Search for the cell housing the specified text and yield its [x, y] center coordinate. 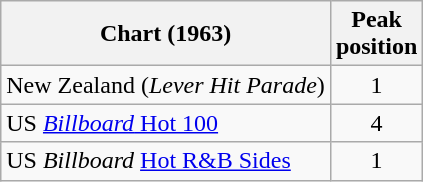
US Billboard Hot R&B Sides [166, 161]
US Billboard Hot 100 [166, 123]
New Zealand (Lever Hit Parade) [166, 85]
4 [376, 123]
Chart (1963) [166, 34]
Peakposition [376, 34]
